Identify which cell holds the provided text, then report its [x, y] central coordinate. 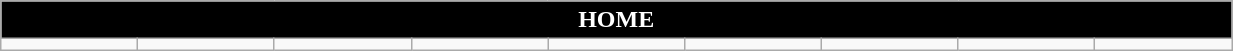
HOME [616, 20]
